For the text-containing cell, return its midpoint in (x, y) coordinate format. 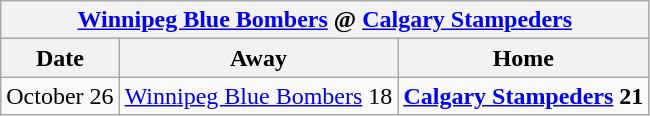
Winnipeg Blue Bombers 18 (258, 96)
Winnipeg Blue Bombers @ Calgary Stampeders (325, 20)
Date (60, 58)
October 26 (60, 96)
Home (524, 58)
Away (258, 58)
Calgary Stampeders 21 (524, 96)
